Provide the (x, y) coordinate of the cell's center where the given text is located.  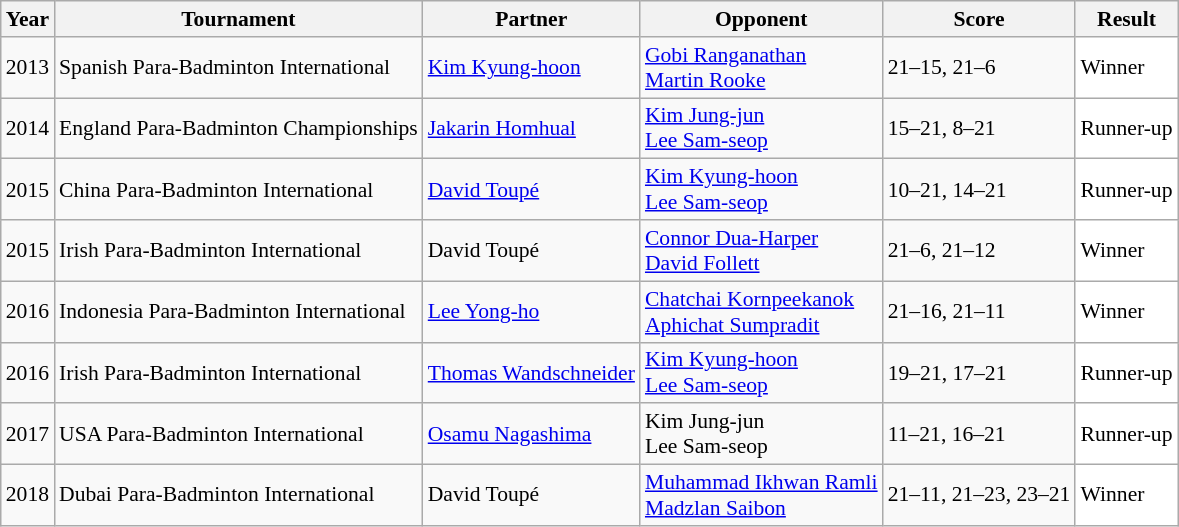
21–6, 21–12 (980, 250)
Kim Kyung-hoon (532, 68)
Spanish Para-Badminton International (238, 68)
USA Para-Badminton International (238, 434)
Jakarin Homhual (532, 128)
Gobi Ranganathan Martin Rooke (762, 68)
2014 (28, 128)
Indonesia Para-Badminton International (238, 312)
Connor Dua-Harper David Follett (762, 250)
Year (28, 19)
England Para-Badminton Championships (238, 128)
China Para-Badminton International (238, 190)
Result (1126, 19)
Dubai Para-Badminton International (238, 496)
Partner (532, 19)
21–15, 21–6 (980, 68)
Osamu Nagashima (532, 434)
Chatchai Kornpeekanok Aphichat Sumpradit (762, 312)
Tournament (238, 19)
21–11, 21–23, 23–21 (980, 496)
Lee Yong-ho (532, 312)
10–21, 14–21 (980, 190)
21–16, 21–11 (980, 312)
11–21, 16–21 (980, 434)
Score (980, 19)
2013 (28, 68)
15–21, 8–21 (980, 128)
Muhammad Ikhwan Ramli Madzlan Saibon (762, 496)
Opponent (762, 19)
Thomas Wandschneider (532, 372)
2017 (28, 434)
2018 (28, 496)
19–21, 17–21 (980, 372)
